Capture the cell that displays the provided text and extract its [X, Y] central coordinate. 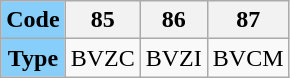
86 [174, 20]
Code [33, 20]
87 [248, 20]
BVCM [248, 58]
BVZI [174, 58]
BVZC [102, 58]
Type [33, 58]
85 [102, 20]
